Locate the cell with the specified text and output its [x, y] center coordinate. 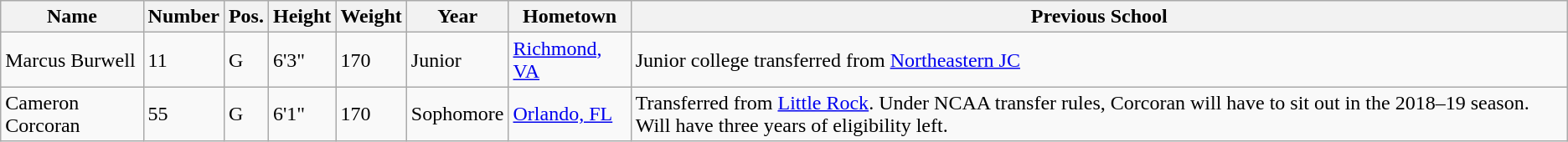
Hometown [570, 17]
55 [183, 114]
6'1" [302, 114]
Marcus Burwell [72, 60]
Previous School [1099, 17]
Height [302, 17]
Year [457, 17]
Sophomore [457, 114]
Richmond, VA [570, 60]
Junior [457, 60]
6'3" [302, 60]
Orlando, FL [570, 114]
Pos. [246, 17]
Weight [371, 17]
Cameron Corcoran [72, 114]
Junior college transferred from Northeastern JC [1099, 60]
Number [183, 17]
11 [183, 60]
Name [72, 17]
